Find where the given text appears and provide that cell's center as [X, Y] coordinate. 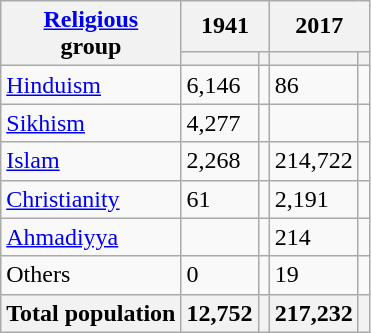
2,191 [314, 199]
Christianity [91, 199]
61 [220, 199]
Islam [91, 161]
1941 [225, 26]
Others [91, 275]
86 [314, 85]
0 [220, 275]
2,268 [220, 161]
Religiousgroup [91, 34]
Ahmadiyya [91, 237]
2017 [319, 26]
217,232 [314, 313]
4,277 [220, 123]
Sikhism [91, 123]
214,722 [314, 161]
Total population [91, 313]
6,146 [220, 85]
214 [314, 237]
Hinduism [91, 85]
12,752 [220, 313]
19 [314, 275]
